Output the (x, y) coordinate of the center of the cell containing the given text.  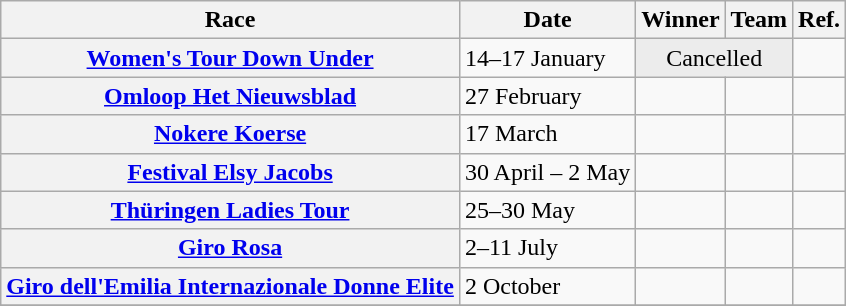
27 February (547, 96)
17 March (547, 134)
Omloop Het Nieuwsblad (230, 96)
Thüringen Ladies Tour (230, 210)
Date (547, 20)
14–17 January (547, 58)
Festival Elsy Jacobs (230, 172)
Race (230, 20)
Ref. (820, 20)
30 April – 2 May (547, 172)
Winner (680, 20)
2–11 July (547, 248)
25–30 May (547, 210)
Women's Tour Down Under (230, 58)
Nokere Koerse (230, 134)
2 October (547, 286)
Giro Rosa (230, 248)
Team (759, 20)
Giro dell'Emilia Internazionale Donne Elite (230, 286)
Cancelled (714, 58)
